Locate the cell with the specified text and output its [x, y] center coordinate. 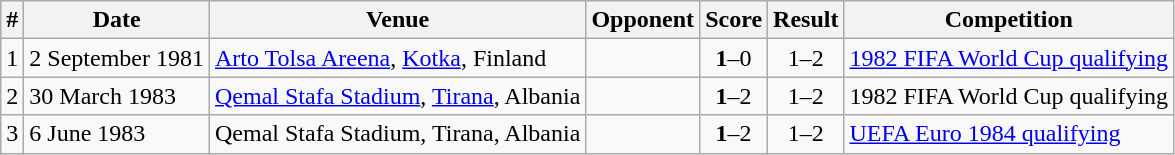
Competition [1009, 20]
2 [12, 96]
# [12, 20]
Score [734, 20]
30 March 1983 [117, 96]
Date [117, 20]
2 September 1981 [117, 58]
3 [12, 134]
Venue [398, 20]
Opponent [643, 20]
6 June 1983 [117, 134]
Result [806, 20]
1 [12, 58]
1–0 [734, 58]
Arto Tolsa Areena, Kotka, Finland [398, 58]
UEFA Euro 1984 qualifying [1009, 134]
